Provide the (X, Y) coordinate of the cell's center where the given text is located.  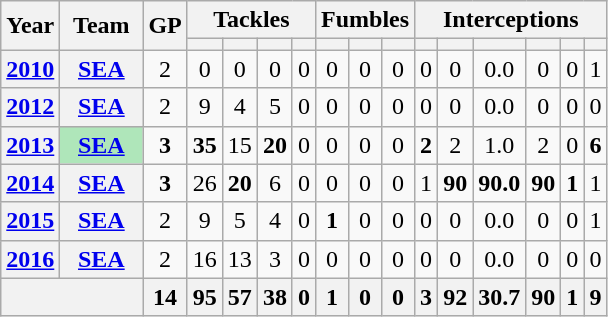
57 (240, 297)
90.0 (500, 183)
1.0 (500, 145)
16 (204, 259)
2015 (30, 221)
Fumbles (366, 20)
38 (274, 297)
26 (204, 183)
2014 (30, 183)
Team (102, 26)
2013 (30, 145)
Interceptions (511, 20)
Year (30, 26)
15 (240, 145)
30.7 (500, 297)
GP (165, 26)
35 (204, 145)
92 (456, 297)
13 (240, 259)
Tackles (251, 20)
2016 (30, 259)
2012 (30, 107)
2010 (30, 69)
14 (165, 297)
95 (204, 297)
